Search for the cell housing the specified text and yield its [x, y] center coordinate. 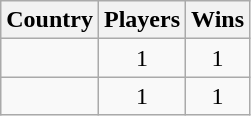
Players [142, 20]
Wins [218, 20]
Country [50, 20]
